Find where the given text appears and provide that cell's center as [X, Y] coordinate. 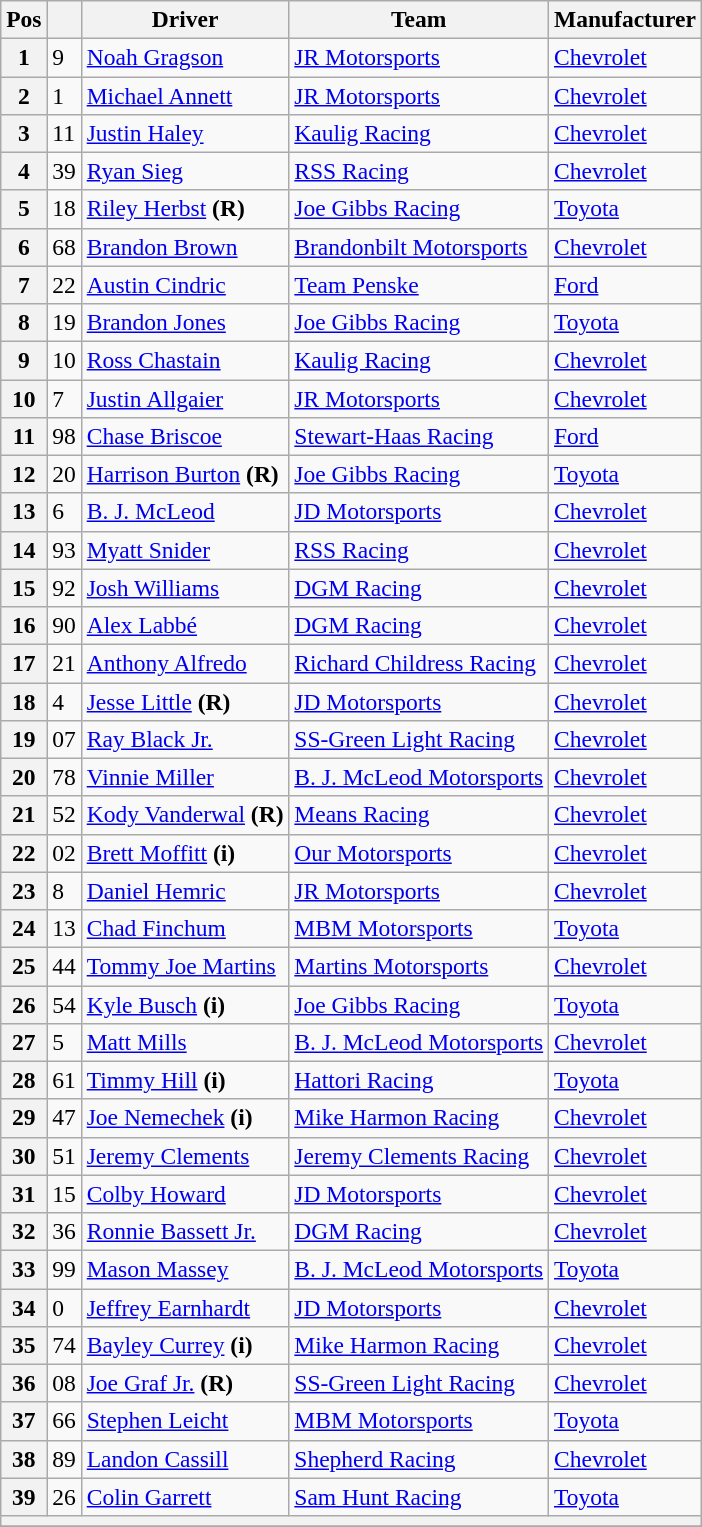
Our Motorsports [419, 853]
29 [24, 1118]
Anthony Alfredo [185, 663]
Matt Mills [185, 1042]
33 [24, 1269]
02 [64, 853]
44 [64, 966]
Team Penske [419, 285]
Myatt Snider [185, 550]
Josh Williams [185, 588]
Ryan Sieg [185, 171]
25 [24, 966]
Timmy Hill (i) [185, 1080]
Daniel Hemric [185, 891]
Tommy Joe Martins [185, 966]
37 [24, 1421]
Kyle Busch (i) [185, 1004]
66 [64, 1421]
Joe Nemechek (i) [185, 1118]
Bayley Currey (i) [185, 1345]
0 [64, 1307]
Martins Motorsports [419, 966]
99 [64, 1269]
Landon Cassill [185, 1459]
12 [24, 474]
Brandon Brown [185, 247]
28 [24, 1080]
61 [64, 1080]
Stewart-Haas Racing [419, 436]
3 [24, 133]
Justin Allgaier [185, 398]
52 [64, 815]
Brandonbilt Motorsports [419, 247]
Justin Haley [185, 133]
78 [64, 777]
Jeremy Clements Racing [419, 1156]
Colby Howard [185, 1194]
Alex Labbé [185, 625]
30 [24, 1156]
92 [64, 588]
74 [64, 1345]
Harrison Burton (R) [185, 474]
35 [24, 1345]
47 [64, 1118]
Shepherd Racing [419, 1459]
Jesse Little (R) [185, 701]
Means Racing [419, 815]
17 [24, 663]
Riley Herbst (R) [185, 209]
Ronnie Bassett Jr. [185, 1231]
08 [64, 1383]
Manufacturer [626, 19]
16 [24, 625]
Brandon Jones [185, 322]
90 [64, 625]
Pos [24, 19]
Noah Gragson [185, 57]
Mason Massey [185, 1269]
Jeremy Clements [185, 1156]
Ross Chastain [185, 360]
Chase Briscoe [185, 436]
Kody Vanderwal (R) [185, 815]
27 [24, 1042]
98 [64, 436]
51 [64, 1156]
07 [64, 739]
Sam Hunt Racing [419, 1497]
Austin Cindric [185, 285]
2 [24, 95]
23 [24, 891]
Hattori Racing [419, 1080]
54 [64, 1004]
Colin Garrett [185, 1497]
Stephen Leicht [185, 1421]
Chad Finchum [185, 928]
38 [24, 1459]
Michael Annett [185, 95]
Vinnie Miller [185, 777]
Driver [185, 19]
31 [24, 1194]
24 [24, 928]
14 [24, 550]
Richard Childress Racing [419, 663]
Joe Graf Jr. (R) [185, 1383]
Team [419, 19]
68 [64, 247]
93 [64, 550]
Ray Black Jr. [185, 739]
32 [24, 1231]
Jeffrey Earnhardt [185, 1307]
89 [64, 1459]
34 [24, 1307]
B. J. McLeod [185, 512]
Brett Moffitt (i) [185, 853]
